Return (X, Y) of the center of cell containing provided text 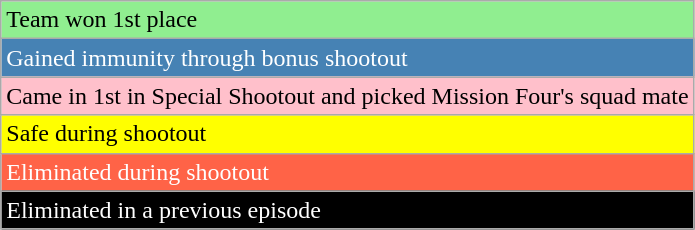
Came in 1st in Special Shootout and picked Mission Four's squad mate (348, 96)
Team won 1st place (348, 20)
Gained immunity through bonus shootout (348, 58)
Safe during shootout (348, 134)
Eliminated during shootout (348, 172)
Eliminated in a previous episode (348, 210)
